Extract the (x, y) coordinate from the center of the cell holding the provided text.  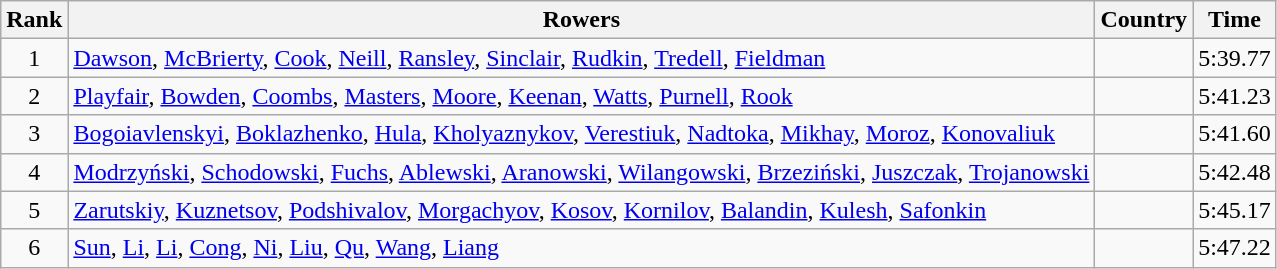
5:45.17 (1235, 210)
Sun, Li, Li, Cong, Ni, Liu, Qu, Wang, Liang (582, 248)
1 (34, 58)
5:42.48 (1235, 172)
5 (34, 210)
Zarutskiy, Kuznetsov, Podshivalov, Morgachyov, Kosov, Kornilov, Balandin, Kulesh, Safonkin (582, 210)
5:41.60 (1235, 134)
Time (1235, 20)
Bogoiavlenskyi, Boklazhenko, Hula, Kholyaznykov, Verestiuk, Nadtoka, Mikhay, Moroz, Konovaliuk (582, 134)
4 (34, 172)
5:39.77 (1235, 58)
Playfair, Bowden, Coombs, Masters, Moore, Keenan, Watts, Purnell, Rook (582, 96)
3 (34, 134)
Rank (34, 20)
Dawson, McBrierty, Cook, Neill, Ransley, Sinclair, Rudkin, Tredell, Fieldman (582, 58)
Country (1144, 20)
Modrzyński, Schodowski, Fuchs, Ablewski, Aranowski, Wilangowski, Brzeziński, Juszczak, Trojanowski (582, 172)
5:47.22 (1235, 248)
2 (34, 96)
6 (34, 248)
5:41.23 (1235, 96)
Rowers (582, 20)
